Extract the [x, y] coordinate from the center of the cell holding the provided text.  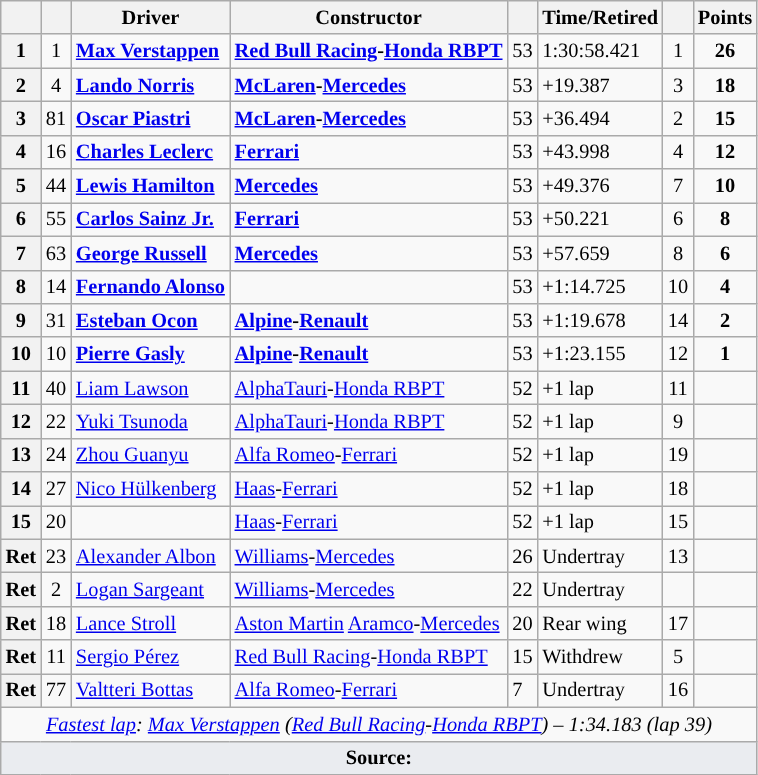
Lando Norris [150, 85]
31 [56, 320]
Pierre Gasly [150, 354]
Withdrew [600, 657]
+49.376 [600, 186]
Charles Leclerc [150, 152]
Alexander Albon [150, 556]
1:30:58.421 [600, 51]
44 [56, 186]
+57.659 [600, 253]
81 [56, 118]
Aston Martin Aramco-Mercedes [369, 623]
Source: [379, 758]
+36.494 [600, 118]
Fernando Alonso [150, 287]
Valtteri Bottas [150, 690]
+50.221 [600, 219]
Time/Retired [600, 17]
+1:19.678 [600, 320]
Nico Hülkenberg [150, 489]
77 [56, 690]
Liam Lawson [150, 388]
Logan Sargeant [150, 589]
55 [56, 219]
Yuki Tsunoda [150, 421]
+1:14.725 [600, 287]
Fastest lap: Max Verstappen (Red Bull Racing-Honda RBPT) – 1:34.183 (lap 39) [379, 724]
+43.998 [600, 152]
40 [56, 388]
Esteban Ocon [150, 320]
Carlos Sainz Jr. [150, 219]
Points [725, 17]
23 [56, 556]
Zhou Guanyu [150, 455]
Driver [150, 17]
+1:23.155 [600, 354]
19 [678, 455]
Max Verstappen [150, 51]
17 [678, 623]
George Russell [150, 253]
+19.387 [600, 85]
Constructor [369, 17]
Sergio Pérez [150, 657]
Oscar Piastri [150, 118]
63 [56, 253]
Lewis Hamilton [150, 186]
27 [56, 489]
24 [56, 455]
Lance Stroll [150, 623]
Rear wing [600, 623]
